Pinpoint the cell where the given text exists, returning its [x, y] midpoint coordinate. 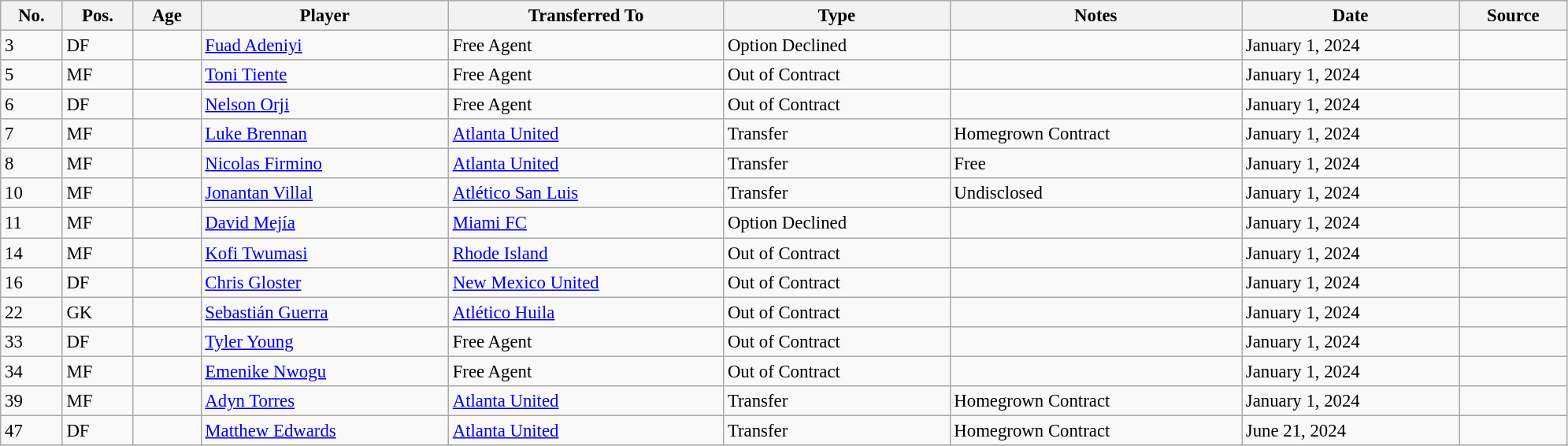
Jonantan Villal [324, 193]
Luke Brennan [324, 134]
33 [32, 341]
Matthew Edwards [324, 430]
7 [32, 134]
Pos. [98, 16]
Adyn Torres [324, 401]
New Mexico United [586, 282]
Kofi Twumasi [324, 253]
Tyler Young [324, 341]
Nicolas Firmino [324, 164]
10 [32, 193]
Miami FC [586, 223]
Emenike Nwogu [324, 371]
Atlético San Luis [586, 193]
6 [32, 105]
June 21, 2024 [1351, 430]
Undisclosed [1096, 193]
Transferred To [586, 16]
GK [98, 312]
3 [32, 46]
Sebastián Guerra [324, 312]
Player [324, 16]
Source [1514, 16]
14 [32, 253]
22 [32, 312]
Free [1096, 164]
34 [32, 371]
David Mejía [324, 223]
5 [32, 75]
Age [167, 16]
Date [1351, 16]
Rhode Island [586, 253]
Type [836, 16]
Nelson Orji [324, 105]
No. [32, 16]
11 [32, 223]
39 [32, 401]
47 [32, 430]
Fuad Adeniyi [324, 46]
Atlético Huila [586, 312]
8 [32, 164]
Chris Gloster [324, 282]
Notes [1096, 16]
16 [32, 282]
Toni Tiente [324, 75]
